Detect which cell encompasses the target text, then output its [x, y] center coordinate. 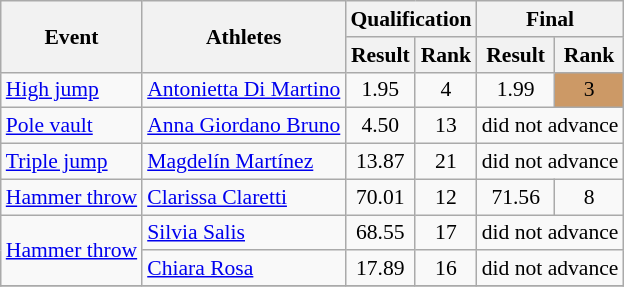
13.87 [380, 162]
1.95 [380, 90]
17 [446, 233]
Anna Giordano Bruno [244, 126]
Athletes [244, 36]
Silvia Salis [244, 233]
Antonietta Di Martino [244, 90]
Clarissa Claretti [244, 197]
Event [72, 36]
68.55 [380, 233]
16 [446, 269]
17.89 [380, 269]
13 [446, 126]
4.50 [380, 126]
12 [446, 197]
70.01 [380, 197]
Magdelín Martínez [244, 162]
Qualification [410, 19]
Chiara Rosa [244, 269]
Final [550, 19]
3 [590, 90]
Pole vault [72, 126]
Triple jump [72, 162]
High jump [72, 90]
1.99 [516, 90]
21 [446, 162]
8 [590, 197]
4 [446, 90]
71.56 [516, 197]
